Scan for the cell matching the given text and deliver its [X, Y] coordinate at center. 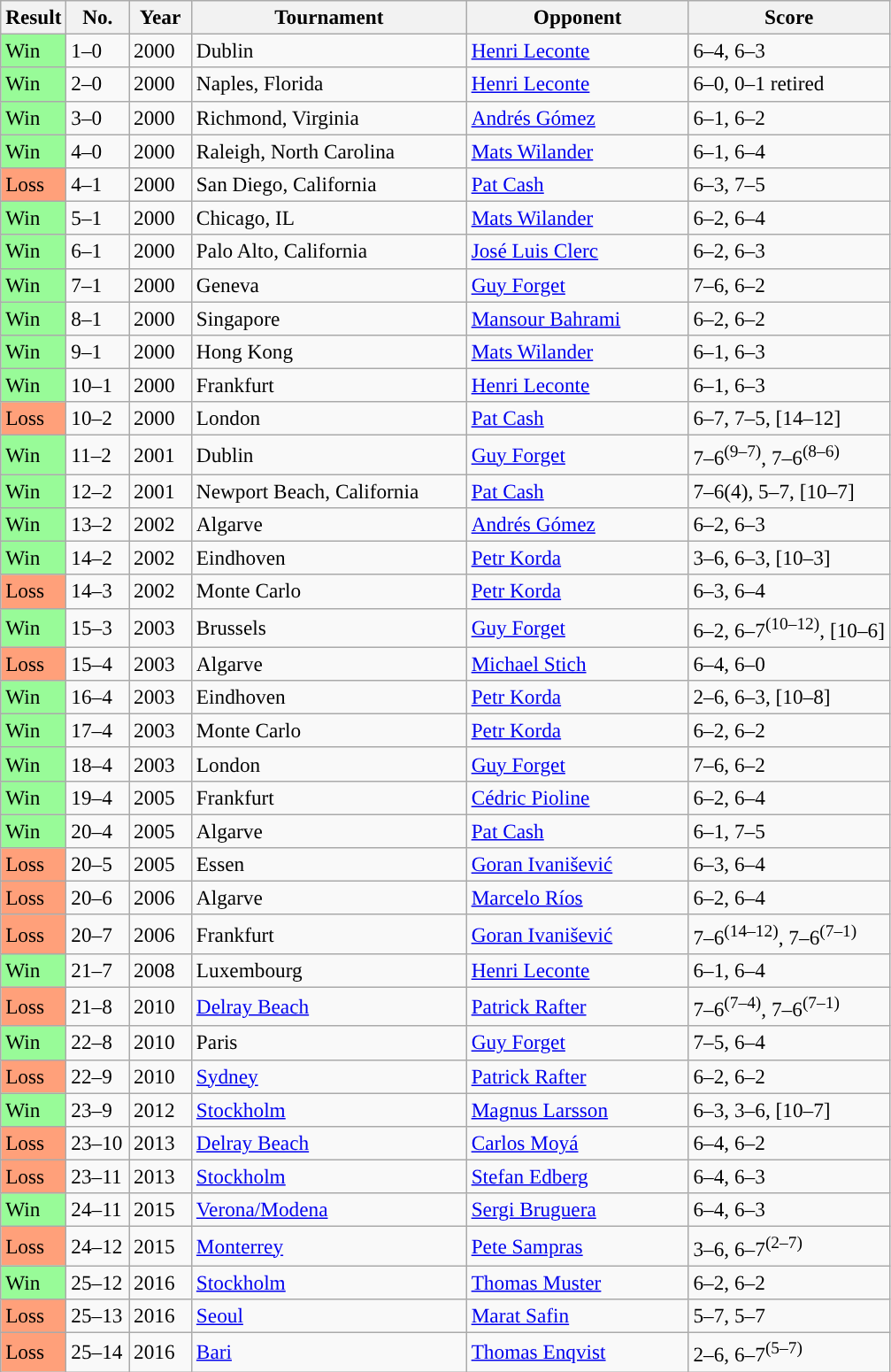
José Luis Clerc [577, 251]
Bari [329, 1352]
Cédric Pioline [577, 798]
3–0 [97, 118]
Sydney [329, 1076]
5–7, 5–7 [789, 1315]
18–4 [97, 764]
Palo Alto, California [329, 251]
Opponent [577, 17]
Carlos Moyá [577, 1143]
8–1 [97, 318]
25–14 [97, 1352]
Marcelo Ríos [577, 898]
15–3 [97, 628]
20–7 [97, 934]
3–6, 6–3, [10–3] [789, 558]
4–0 [97, 150]
Magnus Larsson [577, 1109]
Stefan Edberg [577, 1176]
Geneva [329, 285]
21–7 [97, 970]
7–6(14–12), 7–6(7–1) [789, 934]
6–1 [97, 251]
2012 [161, 1109]
Essen [329, 864]
6–4, 6–2 [789, 1143]
Thomas Enqvist [577, 1352]
20–6 [97, 898]
Naples, Florida [329, 84]
6–2, 6–7(10–12), [10–6] [789, 628]
Raleigh, North Carolina [329, 150]
22–9 [97, 1076]
Hong Kong [329, 351]
Singapore [329, 318]
2–6, 6–3, [10–8] [789, 697]
11–2 [97, 454]
25–13 [97, 1315]
No. [97, 17]
3–6, 6–7(2–7) [789, 1245]
Seoul [329, 1315]
7–6(4), 5–7, [10–7] [789, 490]
Marat Safin [577, 1315]
Verona/Modena [329, 1210]
14–2 [97, 558]
7–6(9–7), 7–6(8–6) [789, 454]
15–4 [97, 664]
San Diego, California [329, 184]
22–8 [97, 1043]
Luxembourg [329, 970]
6–0, 0–1 retired [789, 84]
2008 [161, 970]
Year [161, 17]
Richmond, Virginia [329, 118]
5–1 [97, 218]
6–7, 7–5, [14–12] [789, 419]
Pete Sampras [577, 1245]
13–2 [97, 524]
Brussels [329, 628]
21–8 [97, 1006]
23–11 [97, 1176]
6–4, 6–0 [789, 664]
24–12 [97, 1245]
Mansour Bahrami [577, 318]
Score [789, 17]
Paris [329, 1043]
Thomas Muster [577, 1282]
7–6(7–4), 7–6(7–1) [789, 1006]
16–4 [97, 697]
23–10 [97, 1143]
Newport Beach, California [329, 490]
12–2 [97, 490]
Chicago, IL [329, 218]
7–5, 6–4 [789, 1043]
1–0 [97, 50]
Result [34, 17]
17–4 [97, 730]
14–3 [97, 591]
7–1 [97, 285]
19–4 [97, 798]
6–1, 6–2 [789, 118]
Monterrey [329, 1245]
10–2 [97, 419]
6–3, 7–5 [789, 184]
23–9 [97, 1109]
Tournament [329, 17]
6–3, 3–6, [10–7] [789, 1109]
2–0 [97, 84]
Michael Stich [577, 664]
Sergi Bruguera [577, 1210]
9–1 [97, 351]
10–1 [97, 385]
25–12 [97, 1282]
4–1 [97, 184]
6–1, 7–5 [789, 831]
24–11 [97, 1210]
2–6, 6–7(5–7) [789, 1352]
20–4 [97, 831]
20–5 [97, 864]
